Find where the given text appears and provide that cell's center as [x, y] coordinate. 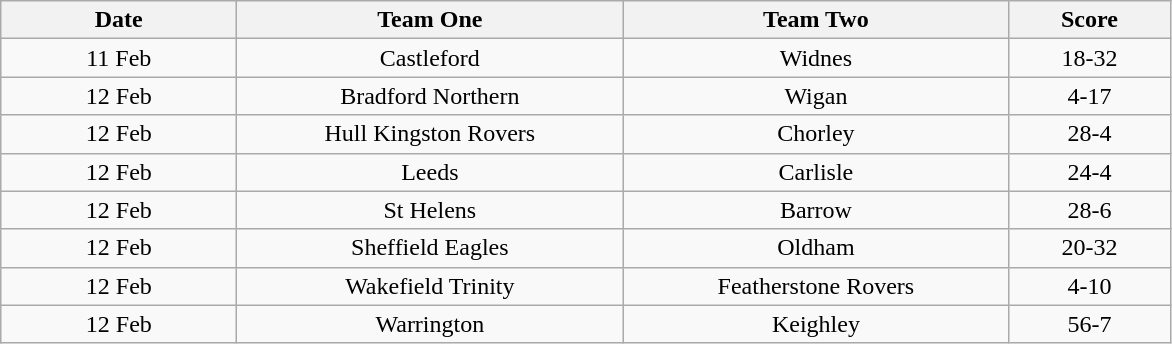
Warrington [430, 324]
St Helens [430, 210]
Chorley [816, 134]
Carlisle [816, 172]
28-6 [1090, 210]
Wakefield Trinity [430, 286]
Castleford [430, 58]
20-32 [1090, 248]
Widnes [816, 58]
Hull Kingston Rovers [430, 134]
11 Feb [119, 58]
28-4 [1090, 134]
Team Two [816, 20]
24-4 [1090, 172]
Keighley [816, 324]
4-10 [1090, 286]
Barrow [816, 210]
Score [1090, 20]
Team One [430, 20]
Date [119, 20]
4-17 [1090, 96]
Featherstone Rovers [816, 286]
18-32 [1090, 58]
Oldham [816, 248]
Bradford Northern [430, 96]
56-7 [1090, 324]
Sheffield Eagles [430, 248]
Leeds [430, 172]
Wigan [816, 96]
